Capture the cell that displays the provided text and extract its (X, Y) central coordinate. 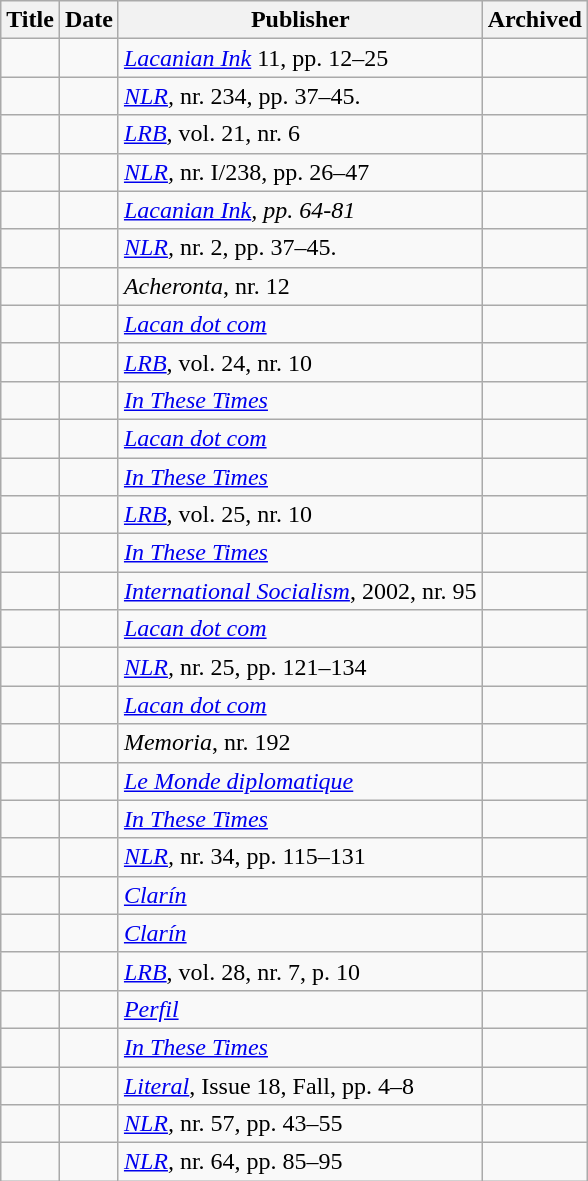
LRB, vol. 25, nr. 10 (300, 515)
NLR, nr. I/238, pp. 26–47 (300, 172)
NLR, nr. 25, pp. 121–134 (300, 667)
Lacanian Ink, pp. 64-81 (300, 210)
LRB, vol. 21, nr. 6 (300, 134)
Acheronta, nr. 12 (300, 286)
LRB, vol. 24, nr. 10 (300, 362)
Title (30, 20)
NLR, nr. 234, pp. 37–45. (300, 96)
International Socialism, 2002, nr. 95 (300, 591)
LRB, vol. 28, nr. 7, p. 10 (300, 971)
NLR, nr. 64, pp. 85–95 (300, 1162)
Le Monde diplomatique (300, 781)
Date (88, 20)
Lacanian Ink 11, pp. 12–25 (300, 58)
NLR, nr. 34, pp. 115–131 (300, 857)
Literal, Issue 18, Fall, pp. 4–8 (300, 1085)
NLR, nr. 57, pp. 43–55 (300, 1124)
Memoria, nr. 192 (300, 743)
Perfil (300, 1009)
Publisher (300, 20)
Archived (534, 20)
NLR, nr. 2, pp. 37–45. (300, 248)
